From the cell containing the given text, extract its center point as [x, y] coordinate. 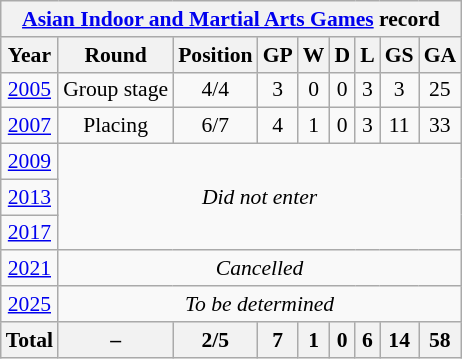
2017 [30, 233]
2005 [30, 90]
2025 [30, 304]
Total [30, 340]
– [116, 340]
4 [278, 126]
4/4 [215, 90]
D [342, 55]
2021 [30, 269]
GP [278, 55]
25 [440, 90]
Round [116, 55]
7 [278, 340]
W [314, 55]
2/5 [215, 340]
Placing [116, 126]
11 [400, 126]
6/7 [215, 126]
GA [440, 55]
2009 [30, 162]
14 [400, 340]
Did not enter [260, 198]
Group stage [116, 90]
GS [400, 55]
2007 [30, 126]
L [368, 55]
6 [368, 340]
2013 [30, 197]
Cancelled [260, 269]
To be determined [260, 304]
Asian Indoor and Martial Arts Games record [231, 19]
Year [30, 55]
Position [215, 55]
58 [440, 340]
33 [440, 126]
